Provide the (x, y) coordinate of the cell's center where the given text is located.  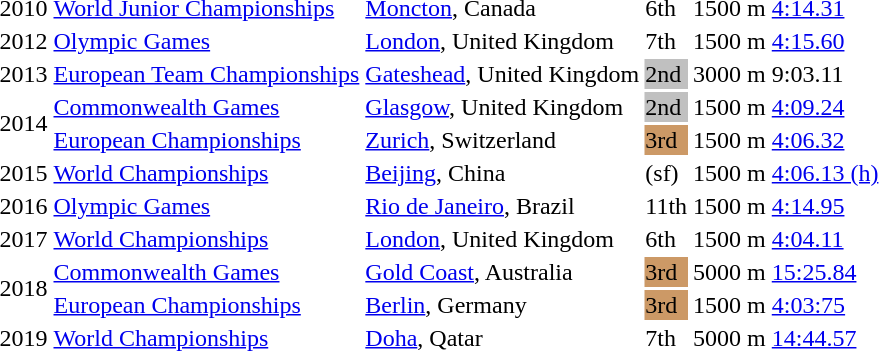
Gateshead, United Kingdom (502, 74)
Zurich, Switzerland (502, 140)
Beijing, China (502, 173)
Rio de Janeiro, Brazil (502, 206)
Glasgow, United Kingdom (502, 107)
6th (666, 239)
Berlin, Germany (502, 305)
Gold Coast, Australia (502, 272)
European Team Championships (206, 74)
7th (666, 41)
11th (666, 206)
5000 m (730, 272)
3000 m (730, 74)
(sf) (666, 173)
